Determine the [x, y] coordinate at the center of the cell enclosing the given text.  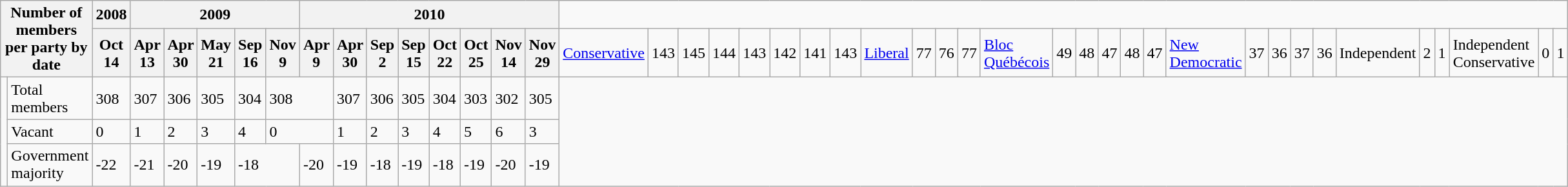
May 21 [216, 53]
Sep 2 [382, 53]
Nov 9 [283, 53]
Nov 29 [542, 53]
302 [508, 98]
6 [508, 132]
Independent [1378, 53]
2010 [429, 15]
Liberal [887, 53]
145 [693, 53]
Vacant [50, 132]
Total members [50, 98]
Government majority [50, 165]
49 [1065, 53]
Apr 13 [147, 53]
76 [946, 53]
Number of membersper party by date [46, 39]
Independent Conservative [1494, 53]
5 [476, 132]
Sep 16 [250, 53]
Conservative [604, 53]
Oct 22 [445, 53]
141 [816, 53]
Bloc Québécois [1016, 53]
New Democratic [1205, 53]
-22 [111, 165]
142 [785, 53]
Nov 14 [508, 53]
2009 [215, 15]
303 [476, 98]
-21 [147, 165]
Sep 15 [414, 53]
Oct 14 [111, 53]
2008 [111, 15]
Apr 9 [316, 53]
144 [724, 53]
Oct 25 [476, 53]
